Output the (x, y) coordinate of the center of the cell containing the given text.  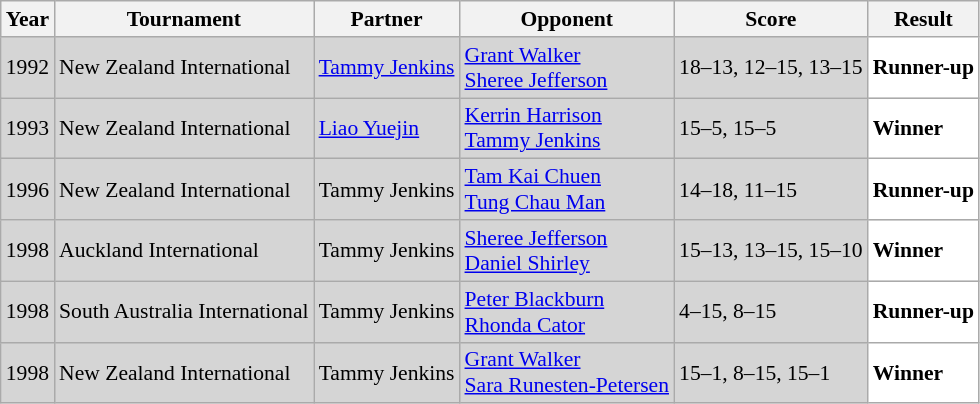
15–1, 8–15, 15–1 (771, 372)
1993 (28, 128)
Partner (387, 19)
Opponent (566, 19)
Tam Kai Chuen Tung Chau Man (566, 190)
15–5, 15–5 (771, 128)
Kerrin Harrison Tammy Jenkins (566, 128)
1992 (28, 68)
Tournament (184, 19)
18–13, 12–15, 13–15 (771, 68)
Grant Walker Sara Runesten-Petersen (566, 372)
14–18, 11–15 (771, 190)
Score (771, 19)
Auckland International (184, 250)
Sheree Jefferson Daniel Shirley (566, 250)
1996 (28, 190)
Peter Blackburn Rhonda Cator (566, 312)
Result (924, 19)
South Australia International (184, 312)
Liao Yuejin (387, 128)
15–13, 13–15, 15–10 (771, 250)
Grant Walker Sheree Jefferson (566, 68)
4–15, 8–15 (771, 312)
Year (28, 19)
